Find where the given text appears and provide that cell's center as (x, y) coordinate. 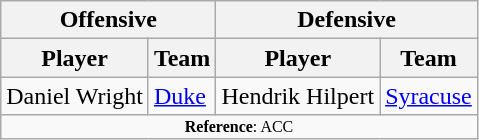
Offensive (108, 20)
Daniel Wright (75, 96)
Duke (182, 96)
Reference: ACC (240, 127)
Syracuse (429, 96)
Defensive (346, 20)
Hendrik Hilpert (298, 96)
